Return (X, Y) of the center of cell containing provided text 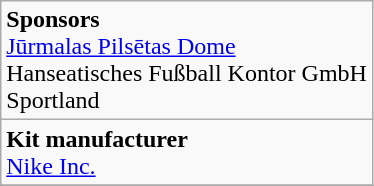
Kit manufacturer Nike Inc. (187, 152)
Sponsors Jūrmalas Pilsētas Dome Hanseatisches Fußball Kontor GmbH Sportland (187, 60)
